Find where the given text appears and provide that cell's center as [x, y] coordinate. 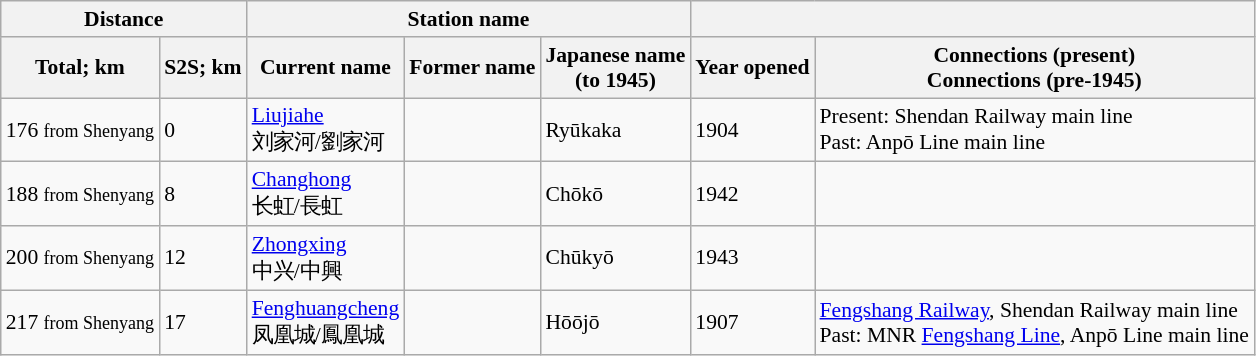
176 from Shenyang [80, 130]
Changhong长虹/長虹 [326, 194]
0 [203, 130]
1943 [752, 258]
188 from Shenyang [80, 194]
217 from Shenyang [80, 322]
1904 [752, 130]
Ryūkaka [615, 130]
Japanese name(to 1945) [615, 68]
Station name [469, 19]
S2S; km [203, 68]
Present: Shendan Railway main linePast: Anpō Line main line [1034, 130]
12 [203, 258]
Hōōjō [615, 322]
Year opened [752, 68]
Distance [124, 19]
Liujiahe刘家河/劉家河 [326, 130]
Chōkō [615, 194]
Chūkyō [615, 258]
17 [203, 322]
Current name [326, 68]
200 from Shenyang [80, 258]
Fenghuangcheng凤凰城/鳳凰城 [326, 322]
Connections (present)Connections (pre-1945) [1034, 68]
Former name [472, 68]
Fengshang Railway, Shendan Railway main linePast: MNR Fengshang Line, Anpō Line main line [1034, 322]
8 [203, 194]
Zhongxing中兴/中興 [326, 258]
Total; km [80, 68]
1942 [752, 194]
1907 [752, 322]
